Scan for the cell matching the given text and deliver its [X, Y] coordinate at center. 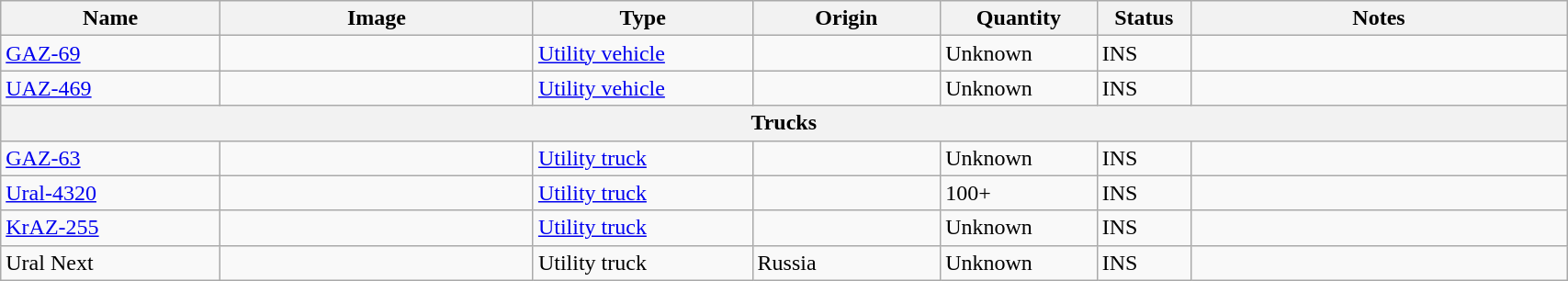
Notes [1378, 18]
Name [110, 18]
100+ [1019, 193]
Image [377, 18]
GAZ-63 [110, 158]
KrAZ-255 [110, 228]
GAZ-69 [110, 53]
Quantity [1019, 18]
Ural-4320 [110, 193]
Type [643, 18]
Trucks [784, 123]
Status [1144, 18]
UAZ-469 [110, 88]
Russia [847, 263]
Origin [847, 18]
Ural Next [110, 263]
